For the text-containing cell, return its midpoint in [x, y] coordinate format. 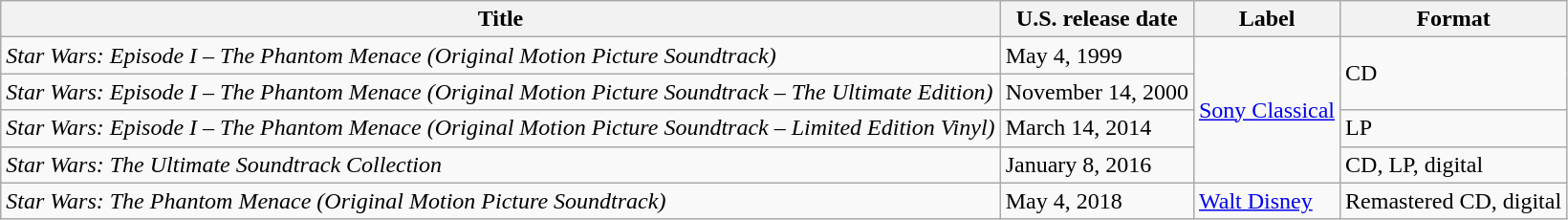
Star Wars: Episode I – The Phantom Menace (Original Motion Picture Soundtrack) [501, 55]
Walt Disney [1266, 201]
Star Wars: Episode I – The Phantom Menace (Original Motion Picture Soundtrack – The Ultimate Edition) [501, 92]
November 14, 2000 [1097, 92]
Format [1453, 19]
CD, LP, digital [1453, 165]
LP [1453, 128]
May 4, 2018 [1097, 201]
Label [1266, 19]
January 8, 2016 [1097, 165]
Star Wars: The Phantom Menace (Original Motion Picture Soundtrack) [501, 201]
May 4, 1999 [1097, 55]
Remastered CD, digital [1453, 201]
Star Wars: Episode I – The Phantom Menace (Original Motion Picture Soundtrack – Limited Edition Vinyl) [501, 128]
U.S. release date [1097, 19]
Star Wars: The Ultimate Soundtrack Collection [501, 165]
Sony Classical [1266, 110]
Title [501, 19]
March 14, 2014 [1097, 128]
CD [1453, 74]
